Pinpoint the cell where the given text exists, returning its (x, y) midpoint coordinate. 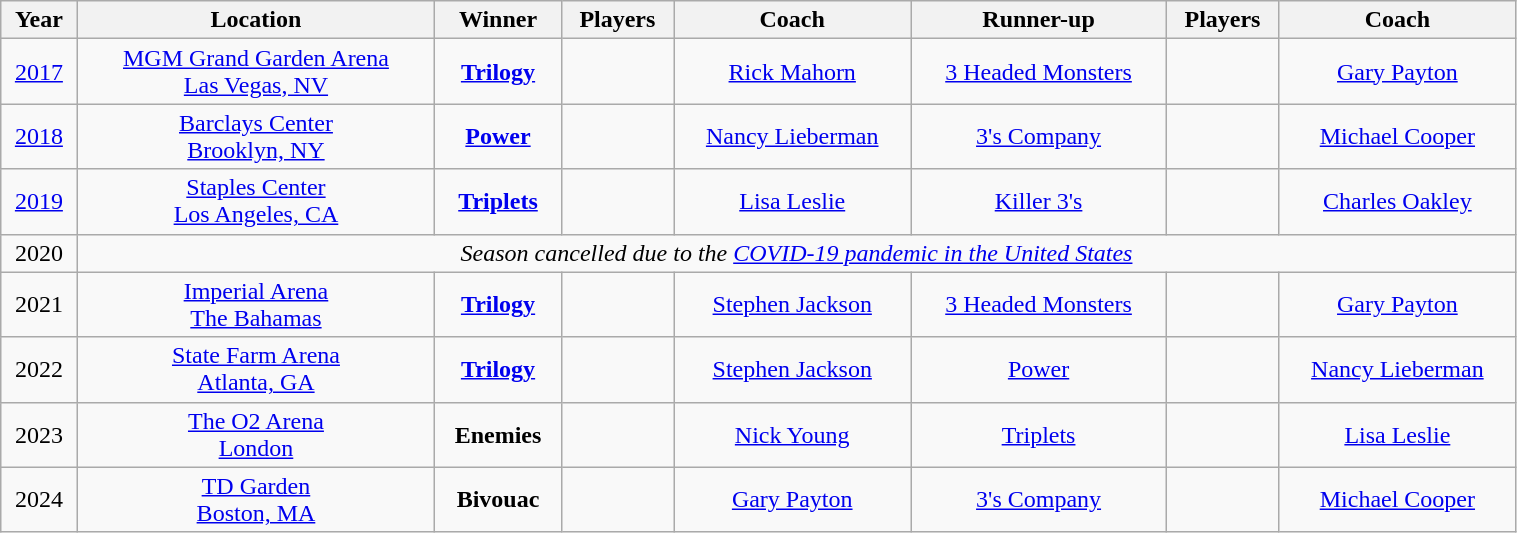
2024 (39, 500)
2019 (39, 202)
Winner (498, 20)
Runner-up (1038, 20)
Barclays CenterBrooklyn, NY (256, 136)
Enemies (498, 434)
Season cancelled due to the COVID-19 pandemic in the United States (796, 253)
Charles Oakley (1398, 202)
2021 (39, 304)
2020 (39, 253)
2022 (39, 370)
TD GardenBoston, MA (256, 500)
Location (256, 20)
Staples CenterLos Angeles, CA (256, 202)
Year (39, 20)
Bivouac (498, 500)
2017 (39, 72)
Nick Young (792, 434)
MGM Grand Garden ArenaLas Vegas, NV (256, 72)
2023 (39, 434)
2018 (39, 136)
Killer 3's (1038, 202)
Imperial ArenaThe Bahamas (256, 304)
The O2 ArenaLondon (256, 434)
Rick Mahorn (792, 72)
State Farm ArenaAtlanta, GA (256, 370)
